Return the (x, y) coordinate for the center point of the cell that contains the specified text.  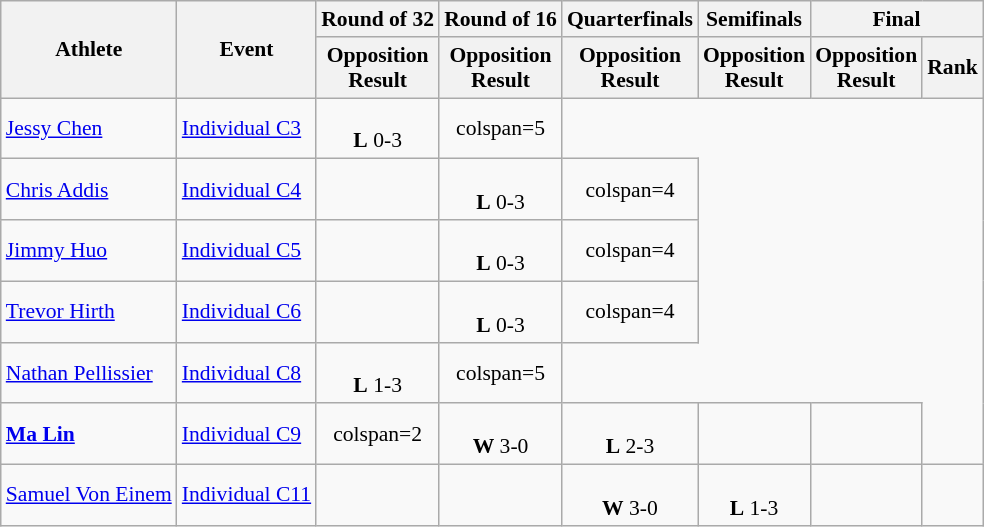
Trevor Hirth (89, 312)
Nathan Pellissier (89, 372)
colspan=2 (378, 434)
Athlete (89, 50)
Quarterfinals (630, 19)
Event (246, 50)
Individual C5 (246, 250)
Samuel Von Einem (89, 496)
Jimmy Huo (89, 250)
Final (896, 19)
Semifinals (754, 19)
Rank (952, 68)
Individual C3 (246, 128)
Individual C9 (246, 434)
Ma Lin (89, 434)
Individual C11 (246, 496)
Individual C8 (246, 372)
Round of 16 (500, 19)
Chris Addis (89, 190)
Individual C6 (246, 312)
Round of 32 (378, 19)
L 2-3 (630, 434)
Individual C4 (246, 190)
Jessy Chen (89, 128)
